Locate the cell with the specified text and output its [x, y] center coordinate. 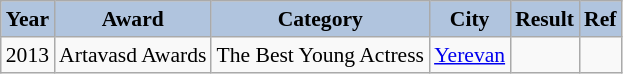
The Best Young Actress [320, 55]
Ref [600, 19]
Year [28, 19]
Category [320, 19]
Result [544, 19]
Artavasd Awards [132, 55]
Award [132, 19]
Yerevan [470, 55]
2013 [28, 55]
City [470, 19]
